Extract the [X, Y] coordinate from the center of the cell holding the provided text.  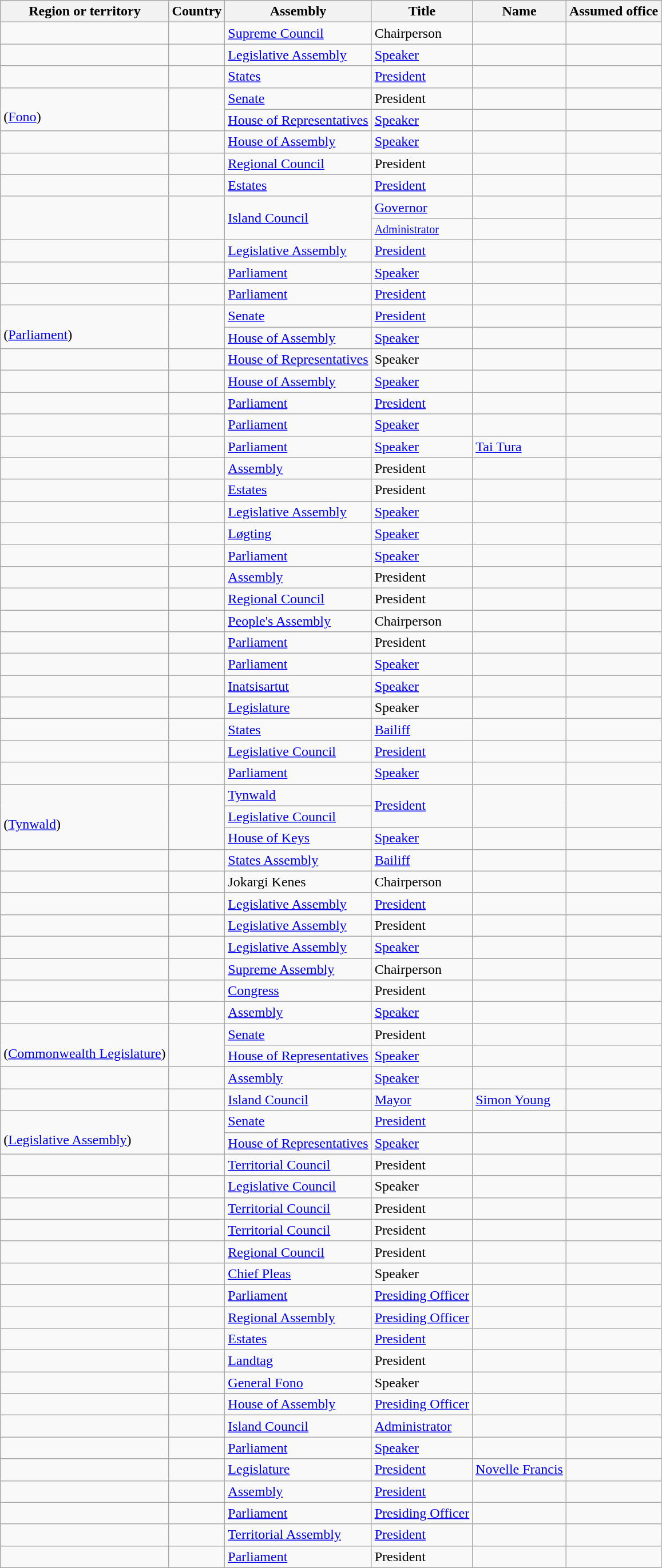
Tai Tura [520, 447]
States Assembly [298, 860]
Supreme Council [298, 33]
Congress [298, 991]
Løgting [298, 534]
Country [197, 11]
People's Assembly [298, 620]
Inatsisartut [298, 686]
House of Keys [298, 838]
Mayor [422, 1100]
(Legislative Assembly) [85, 1132]
Governor [422, 207]
Simon Young [520, 1100]
Jokargi Kenes [298, 882]
Supreme Assembly [298, 969]
Regional Assembly [298, 1317]
General Fono [298, 1383]
(Tynwald) [85, 817]
(Fono) [85, 109]
Landtag [298, 1361]
Chief Pleas [298, 1273]
(Parliament) [85, 327]
Region or territory [85, 11]
Novelle Francis [520, 1470]
Title [422, 11]
Territorial Assembly [298, 1535]
(Commonwealth Legislature) [85, 1045]
Tynwald [298, 795]
Assumed office [613, 11]
Name [520, 11]
